Identify which cell holds the provided text, then report its [X, Y] central coordinate. 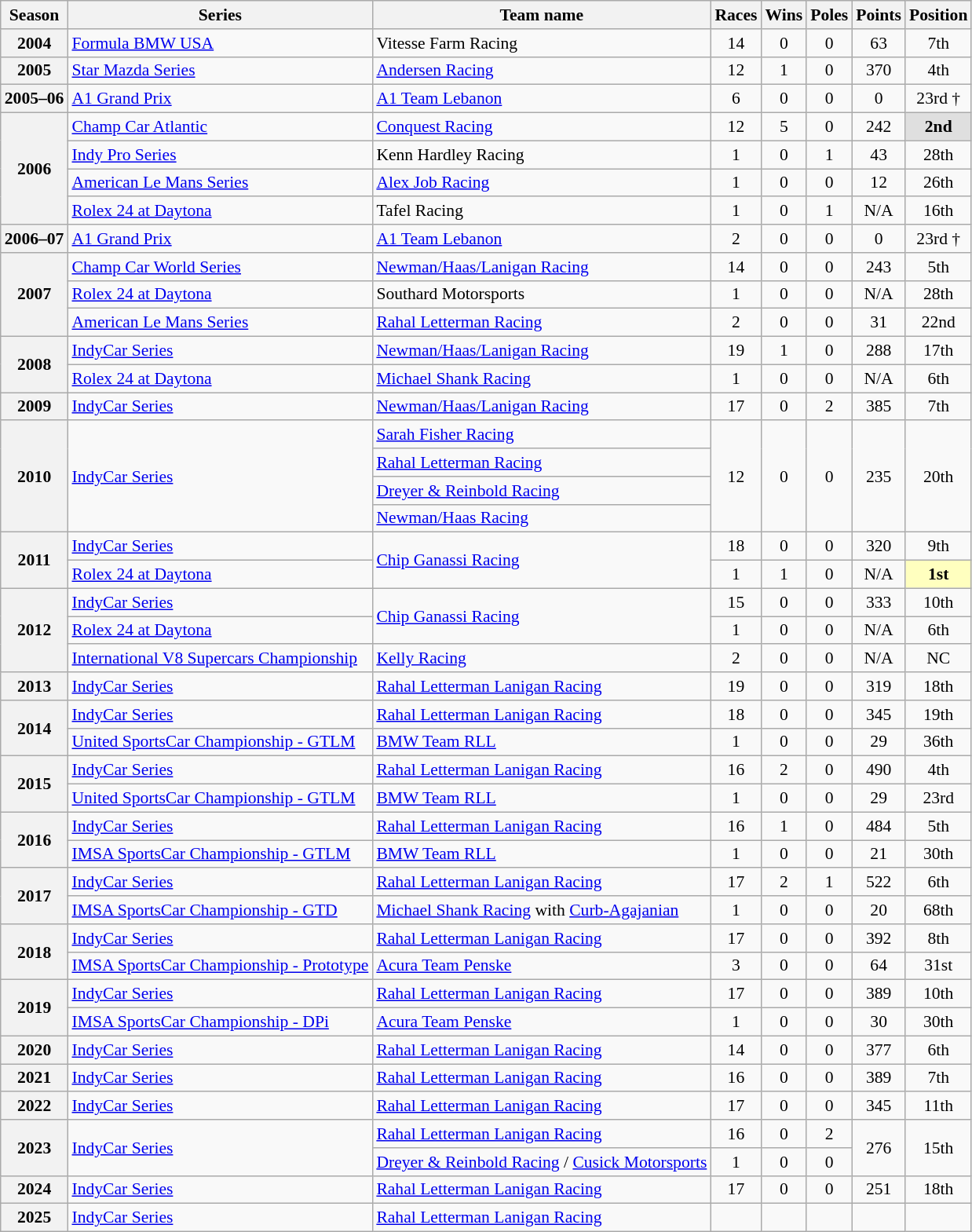
333 [879, 602]
370 [879, 71]
243 [879, 267]
International V8 Supercars Championship [220, 659]
2018 [35, 952]
15th [938, 1148]
2015 [35, 784]
392 [879, 938]
Alex Job Racing [542, 183]
IMSA SportsCar Championship - DPi [220, 1022]
Formula BMW USA [220, 43]
2nd [938, 127]
22nd [938, 323]
Indy Pro Series [220, 155]
16th [938, 211]
68th [938, 910]
Season [35, 15]
2019 [35, 1008]
Champ Car Atlantic [220, 127]
2008 [35, 364]
23rd [938, 799]
Poles [829, 15]
2007 [35, 295]
2021 [35, 1078]
5 [784, 127]
31st [938, 966]
3 [736, 966]
15 [736, 602]
377 [879, 1050]
IMSA SportsCar Championship - GTLM [220, 854]
NC [938, 659]
235 [879, 477]
251 [879, 1190]
319 [879, 686]
484 [879, 826]
1st [938, 575]
385 [879, 407]
Races [736, 15]
2017 [35, 897]
Kenn Hardley Racing [542, 155]
2006–07 [35, 239]
19th [938, 715]
11th [938, 1106]
21 [879, 854]
Newman/Haas Racing [542, 518]
IMSA SportsCar Championship - GTD [220, 910]
2005–06 [35, 99]
2004 [35, 43]
31 [879, 323]
20 [879, 910]
2006 [35, 169]
Dreyer & Reinbold Racing / Cusick Motorsports [542, 1162]
2011 [35, 561]
Conquest Racing [542, 127]
320 [879, 547]
2012 [35, 630]
2005 [35, 71]
Tafel Racing [542, 211]
2023 [35, 1148]
Wins [784, 15]
20th [938, 477]
26th [938, 183]
Michael Shank Racing with Curb-Agajanian [542, 910]
64 [879, 966]
Andersen Racing [542, 71]
IMSA SportsCar Championship - Prototype [220, 966]
2016 [35, 840]
2013 [35, 686]
242 [879, 127]
8th [938, 938]
Position [938, 15]
Kelly Racing [542, 659]
Team name [542, 15]
288 [879, 351]
Series [220, 15]
2025 [35, 1218]
Points [879, 15]
9th [938, 547]
522 [879, 883]
2024 [35, 1190]
Michael Shank Racing [542, 378]
17th [938, 351]
2009 [35, 407]
490 [879, 770]
276 [879, 1148]
2020 [35, 1050]
6 [736, 99]
43 [879, 155]
Dreyer & Reinbold Racing [542, 491]
Champ Car World Series [220, 267]
2010 [35, 477]
36th [938, 742]
Sarah Fisher Racing [542, 435]
63 [879, 43]
2014 [35, 729]
30 [879, 1022]
Southard Motorsports [542, 294]
Star Mazda Series [220, 71]
Vitesse Farm Racing [542, 43]
2022 [35, 1106]
